Extract the (x, y) coordinate from the center of the cell holding the provided text.  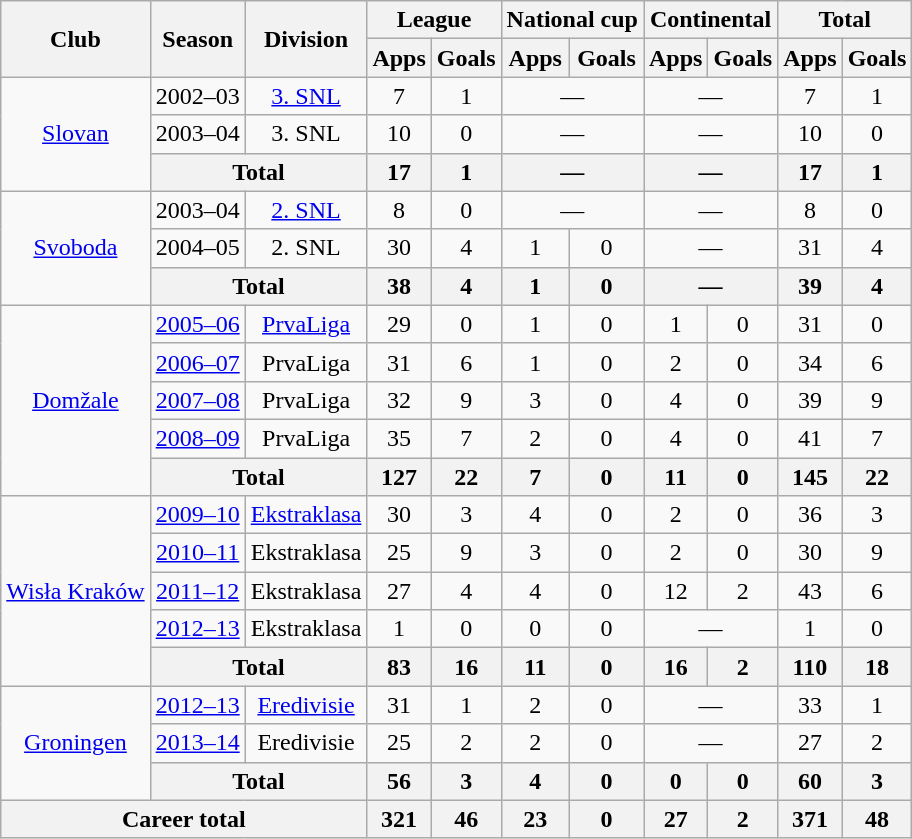
2004–05 (198, 248)
2006–07 (198, 362)
2005–06 (198, 324)
41 (810, 438)
34 (810, 362)
Domžale (76, 400)
2002–03 (198, 96)
145 (810, 477)
League (434, 20)
60 (810, 781)
56 (399, 781)
321 (399, 819)
Club (76, 39)
Svoboda (76, 248)
Season (198, 39)
32 (399, 400)
2009–10 (198, 515)
Continental (711, 20)
38 (399, 286)
2011–12 (198, 591)
Wisła Kraków (76, 591)
2008–09 (198, 438)
127 (399, 477)
83 (399, 667)
2010–11 (198, 553)
2013–14 (198, 743)
29 (399, 324)
2007–08 (198, 400)
Career total (184, 819)
43 (810, 591)
48 (877, 819)
Groningen (76, 743)
371 (810, 819)
35 (399, 438)
Division (306, 39)
33 (810, 705)
110 (810, 667)
23 (535, 819)
12 (676, 591)
36 (810, 515)
Slovan (76, 134)
18 (877, 667)
46 (466, 819)
National cup (572, 20)
